Output the [X, Y] coordinate of the center of the cell containing the given text.  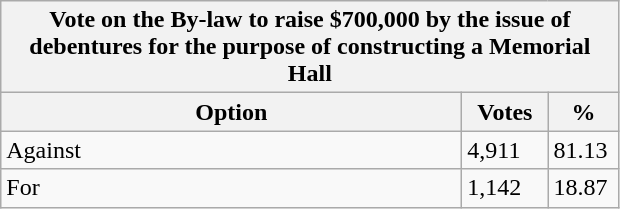
4,911 [505, 150]
1,142 [505, 188]
Votes [505, 112]
% [584, 112]
Against [232, 150]
Option [232, 112]
For [232, 188]
Vote on the By-law to raise $700,000 by the issue of debentures for the purpose of constructing a Memorial Hall [310, 47]
18.87 [584, 188]
81.13 [584, 150]
